Find where the given text appears and provide that cell's center as [X, Y] coordinate. 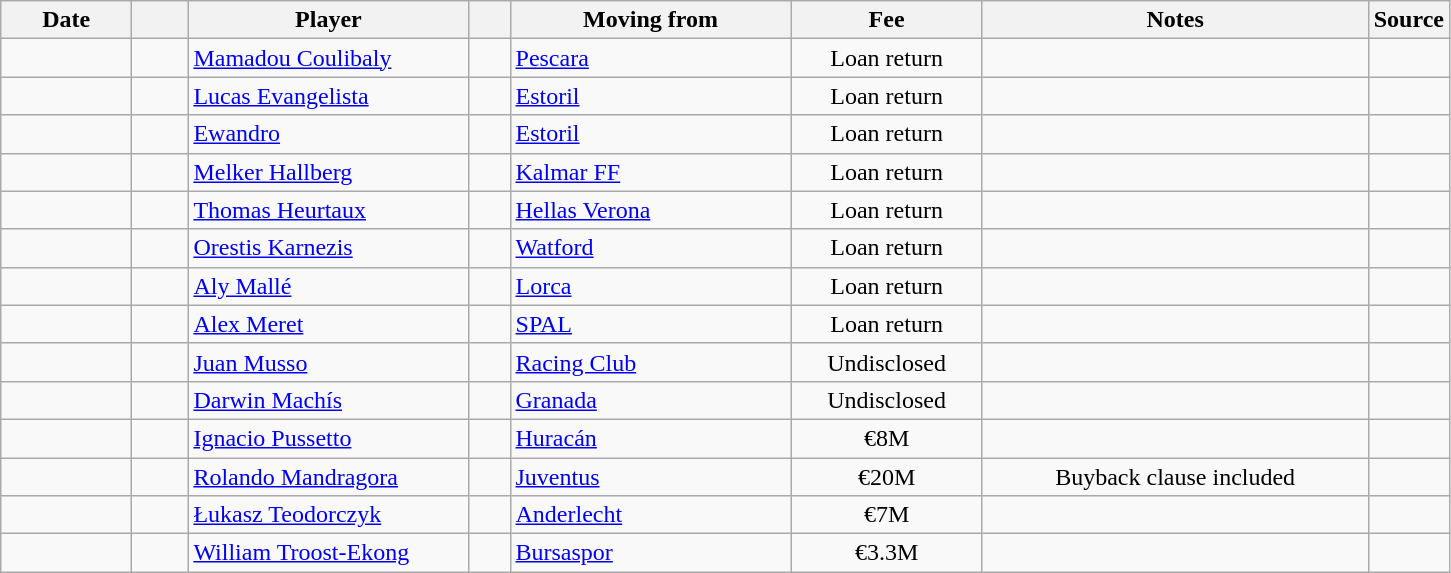
Moving from [650, 20]
Łukasz Teodorczyk [328, 515]
Aly Mallé [328, 286]
Huracán [650, 438]
Pescara [650, 58]
Darwin Machís [328, 400]
Source [1408, 20]
Hellas Verona [650, 210]
Ignacio Pussetto [328, 438]
Watford [650, 248]
Lorca [650, 286]
Thomas Heurtaux [328, 210]
Orestis Karnezis [328, 248]
€8M [886, 438]
Lucas Evangelista [328, 96]
Buyback clause included [1175, 477]
Mamadou Coulibaly [328, 58]
Anderlecht [650, 515]
Rolando Mandragora [328, 477]
Racing Club [650, 362]
€20M [886, 477]
Date [66, 20]
Granada [650, 400]
€7M [886, 515]
William Troost-Ekong [328, 553]
Juventus [650, 477]
Player [328, 20]
SPAL [650, 324]
Ewandro [328, 134]
Alex Meret [328, 324]
Melker Hallberg [328, 172]
Bursaspor [650, 553]
Juan Musso [328, 362]
Fee [886, 20]
€3.3M [886, 553]
Kalmar FF [650, 172]
Notes [1175, 20]
